Pinpoint the cell where the given text exists, returning its [X, Y] midpoint coordinate. 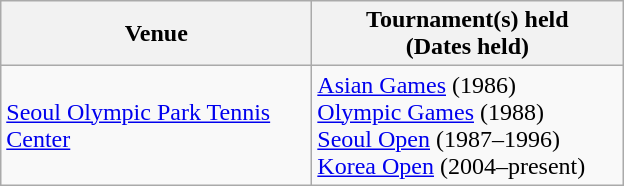
Tournament(s) held(Dates held) [468, 34]
Venue [156, 34]
Seoul Olympic Park Tennis Center [156, 126]
Asian Games (1986)Olympic Games (1988)Seoul Open (1987–1996)Korea Open (2004–present) [468, 126]
